Output the (x, y) coordinate of the center of the cell containing the given text.  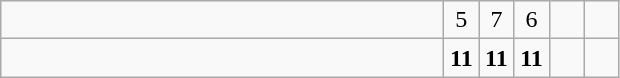
5 (462, 20)
7 (496, 20)
6 (532, 20)
